Identify which cell holds the provided text, then report its [X, Y] central coordinate. 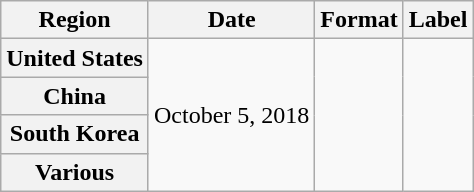
Label [438, 20]
China [75, 96]
Format [359, 20]
South Korea [75, 134]
United States [75, 58]
Region [75, 20]
Date [231, 20]
Various [75, 172]
October 5, 2018 [231, 115]
